Extract the (x, y) coordinate from the center of the cell holding the provided text.  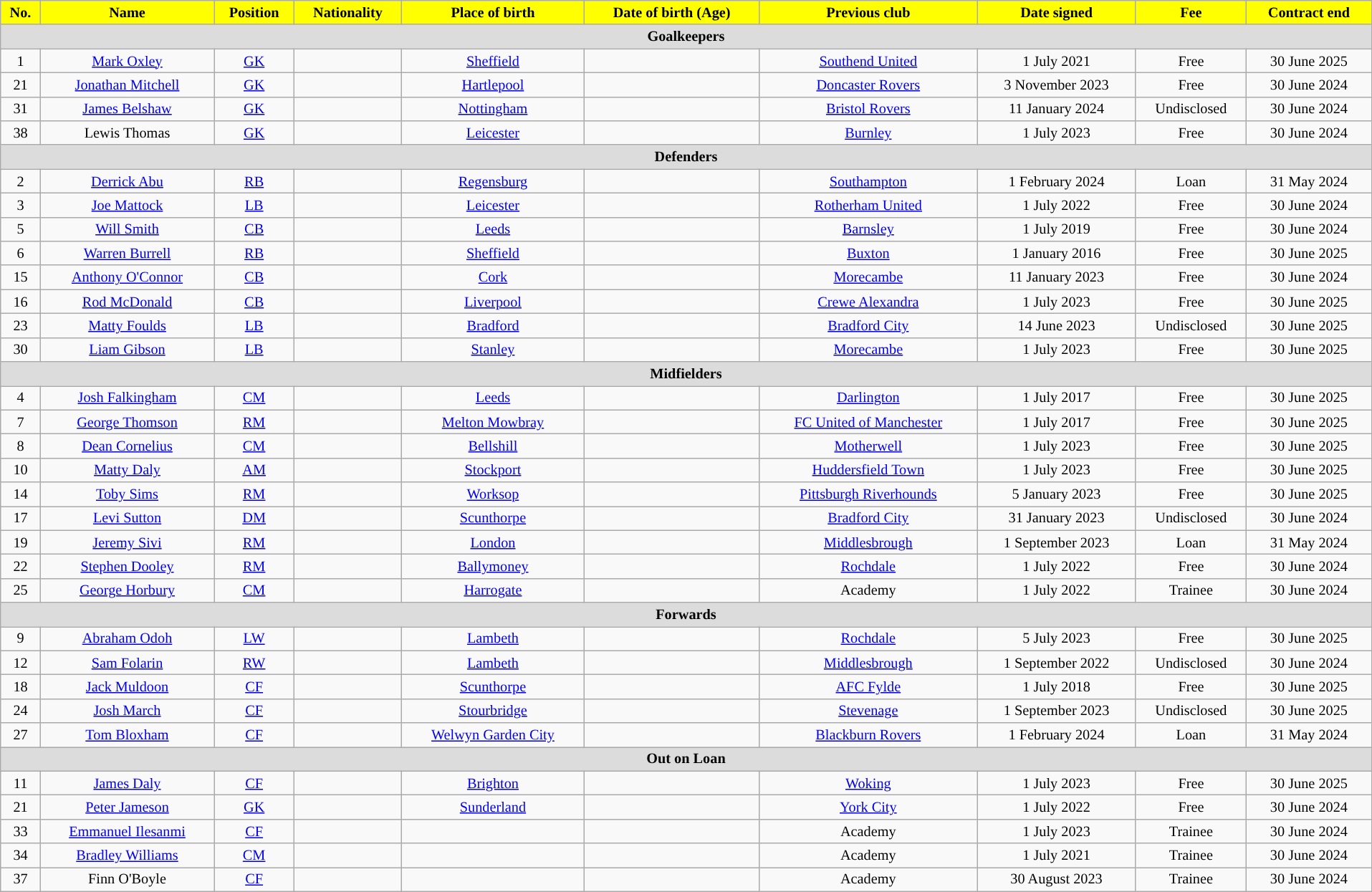
Sam Folarin (127, 663)
Joe Mattock (127, 205)
Date of birth (Age) (672, 12)
Liverpool (493, 302)
Previous club (868, 12)
Welwyn Garden City (493, 735)
Toby Sims (127, 494)
14 (21, 494)
Tom Bloxham (127, 735)
12 (21, 663)
Dean Cornelius (127, 446)
Levi Sutton (127, 518)
Liam Gibson (127, 350)
31 January 2023 (1056, 518)
4 (21, 398)
5 July 2023 (1056, 638)
Motherwell (868, 446)
Huddersfield Town (868, 470)
18 (21, 686)
Finn O'Boyle (127, 879)
George Thomson (127, 422)
33 (21, 831)
Southend United (868, 60)
1 July 2018 (1056, 686)
Buxton (868, 253)
George Horbury (127, 590)
Crewe Alexandra (868, 302)
Woking (868, 783)
25 (21, 590)
10 (21, 470)
Josh March (127, 711)
17 (21, 518)
Place of birth (493, 12)
24 (21, 711)
Jonathan Mitchell (127, 85)
Out on Loan (686, 759)
AM (254, 470)
Pittsburgh Riverhounds (868, 494)
Nottingham (493, 109)
Date signed (1056, 12)
Ballymoney (493, 566)
8 (21, 446)
Fee (1191, 12)
AFC Fylde (868, 686)
1 July 2019 (1056, 229)
Stevenage (868, 711)
Worksop (493, 494)
16 (21, 302)
Burnley (868, 133)
7 (21, 422)
5 (21, 229)
James Daly (127, 783)
Defenders (686, 157)
London (493, 542)
Josh Falkingham (127, 398)
Regensburg (493, 181)
Doncaster Rovers (868, 85)
Name (127, 12)
Hartlepool (493, 85)
Bellshill (493, 446)
Harrogate (493, 590)
Will Smith (127, 229)
6 (21, 253)
27 (21, 735)
Bradley Williams (127, 855)
Mark Oxley (127, 60)
Anthony O'Connor (127, 277)
11 January 2023 (1056, 277)
Cork (493, 277)
Brighton (493, 783)
34 (21, 855)
1 September 2022 (1056, 663)
5 January 2023 (1056, 494)
Derrick Abu (127, 181)
Lewis Thomas (127, 133)
31 (21, 109)
3 (21, 205)
Southampton (868, 181)
3 November 2023 (1056, 85)
38 (21, 133)
RW (254, 663)
Barnsley (868, 229)
Sunderland (493, 807)
Midfielders (686, 373)
Bradford (493, 325)
James Belshaw (127, 109)
Stourbridge (493, 711)
30 August 2023 (1056, 879)
Rod McDonald (127, 302)
Stanley (493, 350)
Contract end (1310, 12)
Stockport (493, 470)
Nationality (348, 12)
Goalkeepers (686, 37)
23 (21, 325)
1 (21, 60)
37 (21, 879)
DM (254, 518)
Abraham Odoh (127, 638)
Forwards (686, 614)
Warren Burrell (127, 253)
Matty Foulds (127, 325)
22 (21, 566)
1 January 2016 (1056, 253)
11 January 2024 (1056, 109)
19 (21, 542)
14 June 2023 (1056, 325)
Emmanuel Ilesanmi (127, 831)
No. (21, 12)
Stephen Dooley (127, 566)
15 (21, 277)
Matty Daly (127, 470)
Rotherham United (868, 205)
Bristol Rovers (868, 109)
Melton Mowbray (493, 422)
Position (254, 12)
Jack Muldoon (127, 686)
Blackburn Rovers (868, 735)
Peter Jameson (127, 807)
Jeremy Sivi (127, 542)
Darlington (868, 398)
LW (254, 638)
11 (21, 783)
9 (21, 638)
York City (868, 807)
FC United of Manchester (868, 422)
30 (21, 350)
2 (21, 181)
